Detect which cell encompasses the target text, then output its (X, Y) center coordinate. 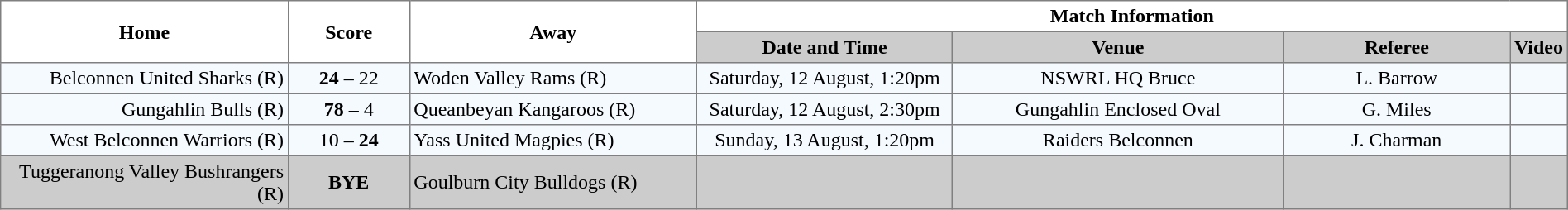
Gungahlin Bulls (R) (145, 109)
Belconnen United Sharks (R) (145, 79)
Referee (1397, 47)
Venue (1118, 47)
BYE (349, 182)
Match Information (1131, 17)
G. Miles (1397, 109)
Tuggeranong Valley Bushrangers (R) (145, 182)
West Belconnen Warriors (R) (145, 141)
Saturday, 12 August, 1:20pm (825, 79)
Score (349, 31)
Sunday, 13 August, 1:20pm (825, 141)
J. Charman (1397, 141)
L. Barrow (1397, 79)
Woden Valley Rams (R) (552, 79)
Goulburn City Bulldogs (R) (552, 182)
Away (552, 31)
Home (145, 31)
24 – 22 (349, 79)
Yass United Magpies (R) (552, 141)
Saturday, 12 August, 2:30pm (825, 109)
78 – 4 (349, 109)
Date and Time (825, 47)
Video (1539, 47)
10 – 24 (349, 141)
NSWRL HQ Bruce (1118, 79)
Gungahlin Enclosed Oval (1118, 109)
Queanbeyan Kangaroos (R) (552, 109)
Raiders Belconnen (1118, 141)
